Search for the cell housing the specified text and yield its [x, y] center coordinate. 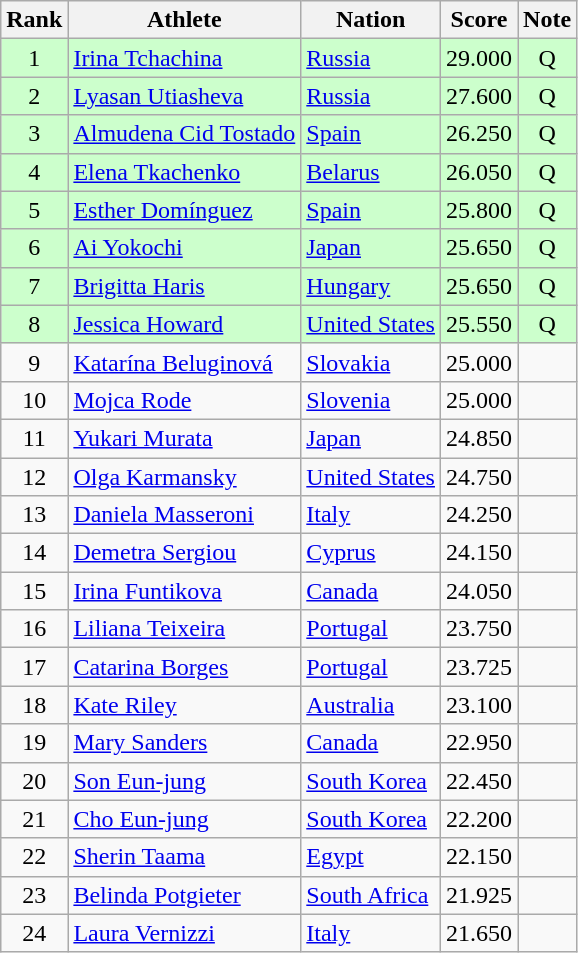
2 [34, 96]
Australia [371, 705]
22.950 [478, 743]
Demetra Sergiou [184, 553]
19 [34, 743]
South Africa [371, 895]
17 [34, 667]
Cyprus [371, 553]
Rank [34, 20]
Slovakia [371, 362]
Almudena Cid Tostado [184, 134]
Irina Funtikova [184, 591]
Jessica Howard [184, 324]
21.925 [478, 895]
Belarus [371, 172]
16 [34, 629]
Elena Tkachenko [184, 172]
23.750 [478, 629]
Athlete [184, 20]
Son Eun-jung [184, 781]
Esther Domínguez [184, 210]
Lyasan Utiasheva [184, 96]
13 [34, 515]
Olga Karmansky [184, 477]
Irina Tchachina [184, 58]
22.200 [478, 819]
Score [478, 20]
23.100 [478, 705]
18 [34, 705]
24.850 [478, 438]
26.050 [478, 172]
Note [548, 20]
9 [34, 362]
Nation [371, 20]
24 [34, 933]
12 [34, 477]
26.250 [478, 134]
Ai Yokochi [184, 248]
Daniela Masseroni [184, 515]
24.150 [478, 553]
Liliana Teixeira [184, 629]
Catarina Borges [184, 667]
14 [34, 553]
8 [34, 324]
6 [34, 248]
21.650 [478, 933]
7 [34, 286]
Hungary [371, 286]
Mojca Rode [184, 400]
29.000 [478, 58]
4 [34, 172]
Cho Eun-jung [184, 819]
10 [34, 400]
Katarína Beluginová [184, 362]
22.150 [478, 857]
Sherin Taama [184, 857]
1 [34, 58]
24.750 [478, 477]
22.450 [478, 781]
25.550 [478, 324]
24.050 [478, 591]
22 [34, 857]
23 [34, 895]
Kate Riley [184, 705]
Brigitta Haris [184, 286]
27.600 [478, 96]
15 [34, 591]
Belinda Potgieter [184, 895]
23.725 [478, 667]
Laura Vernizzi [184, 933]
20 [34, 781]
21 [34, 819]
Slovenia [371, 400]
Egypt [371, 857]
11 [34, 438]
Yukari Murata [184, 438]
5 [34, 210]
24.250 [478, 515]
Mary Sanders [184, 743]
3 [34, 134]
25.800 [478, 210]
